For the text-containing cell, return its midpoint in (X, Y) coordinate format. 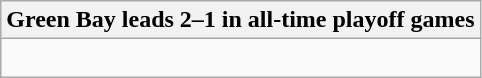
Green Bay leads 2–1 in all-time playoff games (240, 20)
